Pinpoint the cell where the given text exists, returning its (X, Y) midpoint coordinate. 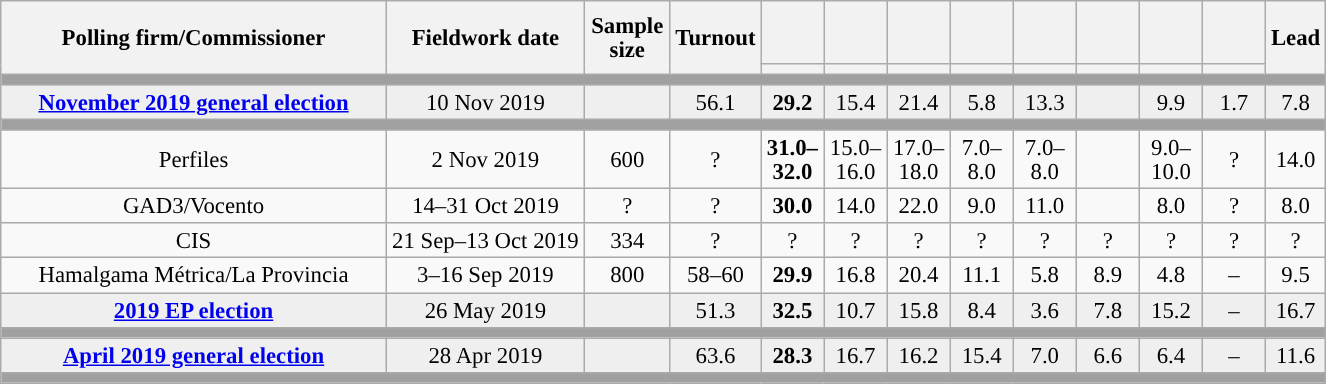
6.6 (1108, 356)
15.8 (918, 310)
15.2 (1170, 310)
21 Sep–13 Oct 2019 (485, 242)
28.3 (792, 356)
10.7 (856, 310)
Polling firm/Commissioner (194, 38)
16.8 (856, 276)
3.6 (1044, 310)
Perfiles (194, 160)
CIS (194, 242)
9.0–10.0 (1170, 160)
2019 EP election (194, 310)
20.4 (918, 276)
GAD3/Vocento (194, 206)
30.0 (792, 206)
26 May 2019 (485, 310)
800 (627, 276)
11.1 (982, 276)
28 Apr 2019 (485, 356)
6.4 (1170, 356)
22.0 (918, 206)
17.0–18.0 (918, 160)
29.9 (792, 276)
10 Nov 2019 (485, 102)
November 2019 general election (194, 102)
14–31 Oct 2019 (485, 206)
8.4 (982, 310)
21.4 (918, 102)
11.0 (1044, 206)
3–16 Sep 2019 (485, 276)
Sample size (627, 38)
Fieldwork date (485, 38)
4.8 (1170, 276)
1.7 (1234, 102)
16.2 (918, 356)
600 (627, 160)
334 (627, 242)
31.0–32.0 (792, 160)
Turnout (716, 38)
8.9 (1108, 276)
13.3 (1044, 102)
63.6 (716, 356)
56.1 (716, 102)
April 2019 general election (194, 356)
9.5 (1296, 276)
51.3 (716, 310)
Lead (1296, 38)
9.0 (982, 206)
Hamalgama Métrica/La Provincia (194, 276)
11.6 (1296, 356)
32.5 (792, 310)
9.9 (1170, 102)
29.2 (792, 102)
58–60 (716, 276)
2 Nov 2019 (485, 160)
15.0–16.0 (856, 160)
7.0 (1044, 356)
